Extract the [X, Y] coordinate from the center of the cell holding the provided text.  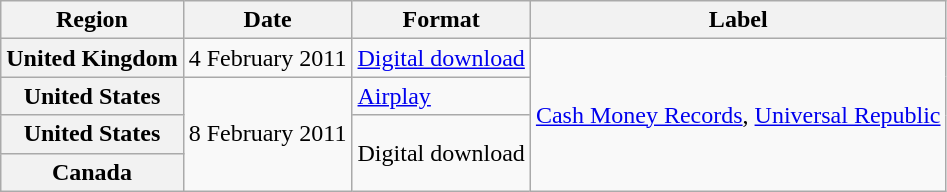
Cash Money Records, Universal Republic [738, 115]
Format [441, 20]
8 February 2011 [268, 134]
4 February 2011 [268, 58]
Airplay [441, 96]
Label [738, 20]
Date [268, 20]
United Kingdom [92, 58]
Canada [92, 172]
Region [92, 20]
